Locate the cell with the specified text and output its [x, y] center coordinate. 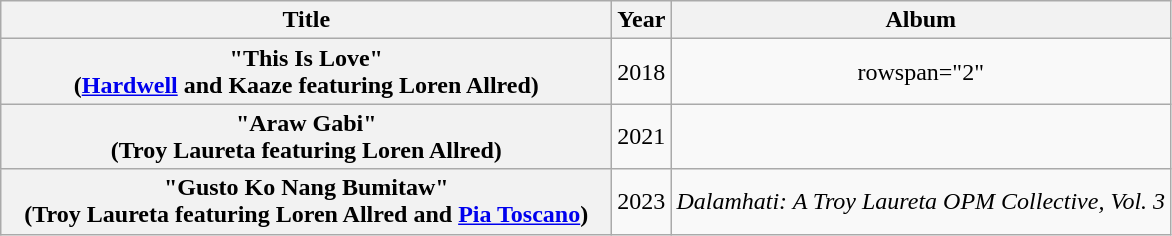
"Araw Gabi"(Troy Laureta featuring Loren Allred) [306, 136]
2021 [642, 136]
Year [642, 20]
rowspan="2" [921, 72]
2018 [642, 72]
Album [921, 20]
Title [306, 20]
"Gusto Ko Nang Bumitaw"(Troy Laureta featuring Loren Allred and Pia Toscano) [306, 202]
2023 [642, 202]
Dalamhati: A Troy Laureta OPM Collective, Vol. 3 [921, 202]
"This Is Love"(Hardwell and Kaaze featuring Loren Allred) [306, 72]
